Pinpoint the cell where the given text exists, returning its [x, y] midpoint coordinate. 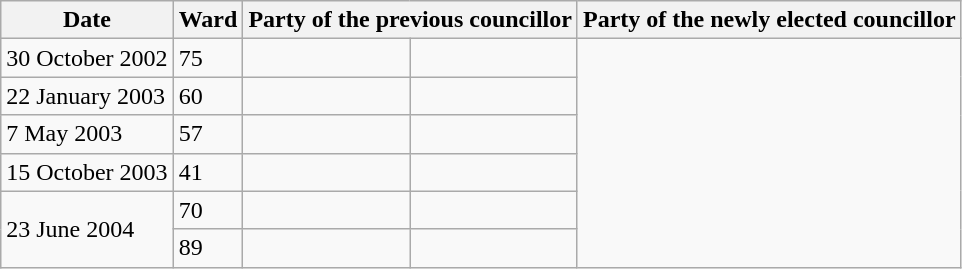
30 October 2002 [87, 58]
Party of the newly elected councillor [769, 20]
57 [208, 134]
75 [208, 58]
89 [208, 248]
22 January 2003 [87, 96]
41 [208, 172]
Date [87, 20]
Ward [208, 20]
23 June 2004 [87, 229]
70 [208, 210]
15 October 2003 [87, 172]
Party of the previous councillor [410, 20]
7 May 2003 [87, 134]
60 [208, 96]
